For the text-containing cell, return its midpoint in [x, y] coordinate format. 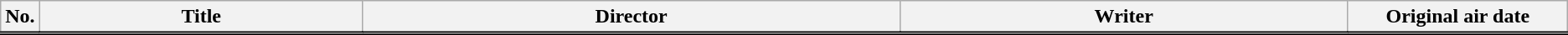
Writer [1124, 17]
Original air date [1457, 17]
No. [20, 17]
Director [632, 17]
Title [201, 17]
